Identify which cell holds the provided text, then report its [x, y] central coordinate. 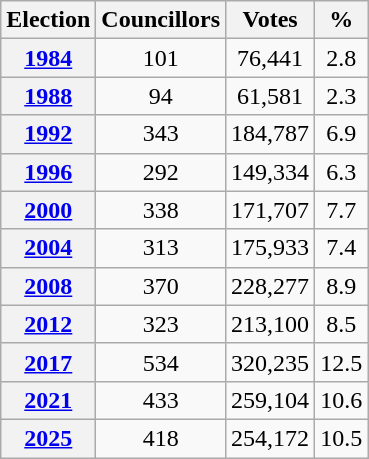
1992 [48, 134]
6.9 [342, 134]
2008 [48, 286]
292 [161, 172]
313 [161, 248]
7.4 [342, 248]
12.5 [342, 362]
2000 [48, 210]
2025 [48, 438]
418 [161, 438]
343 [161, 134]
2012 [48, 324]
Election [48, 20]
2017 [48, 362]
1988 [48, 96]
2.8 [342, 58]
320,235 [270, 362]
7.7 [342, 210]
2021 [48, 400]
94 [161, 96]
213,100 [270, 324]
171,707 [270, 210]
61,581 [270, 96]
1984 [48, 58]
Votes [270, 20]
149,334 [270, 172]
323 [161, 324]
338 [161, 210]
8.5 [342, 324]
10.6 [342, 400]
259,104 [270, 400]
101 [161, 58]
370 [161, 286]
2.3 [342, 96]
10.5 [342, 438]
433 [161, 400]
228,277 [270, 286]
1996 [48, 172]
% [342, 20]
175,933 [270, 248]
254,172 [270, 438]
6.3 [342, 172]
2004 [48, 248]
Councillors [161, 20]
76,441 [270, 58]
8.9 [342, 286]
534 [161, 362]
184,787 [270, 134]
